Detect which cell encompasses the target text, then output its [x, y] center coordinate. 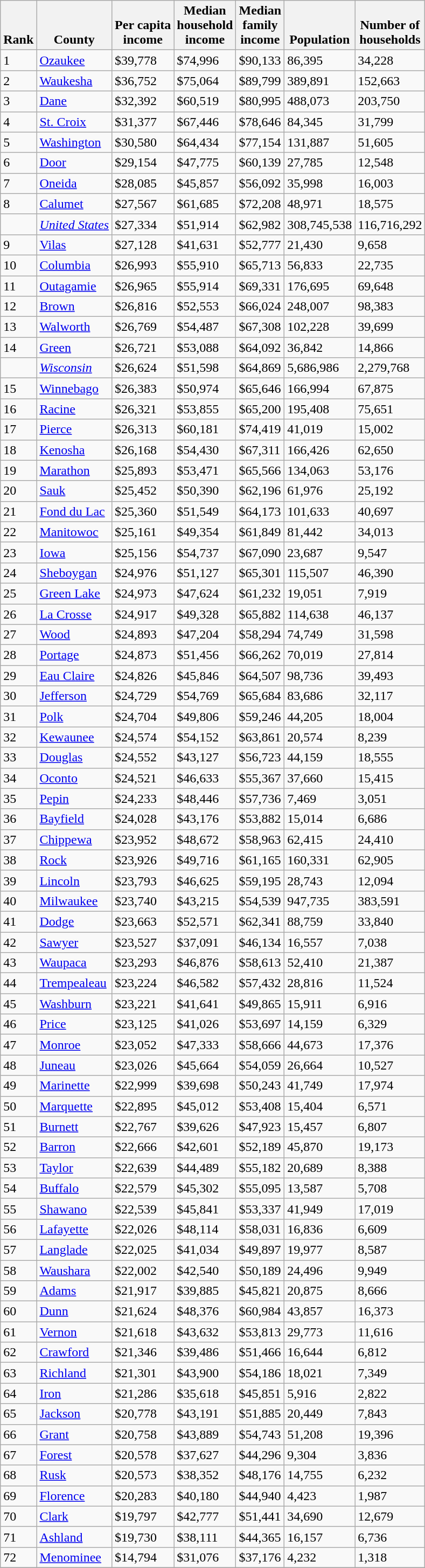
$58,963 [260, 839]
$56,092 [260, 183]
34,228 [390, 60]
20 [18, 491]
$24,873 [143, 655]
Shawano [74, 1209]
4,232 [320, 1557]
84,345 [320, 122]
$62,982 [260, 224]
$74,419 [260, 429]
8,587 [390, 1250]
38 [18, 860]
$39,778 [143, 60]
$20,578 [143, 1455]
Fond du Lac [74, 511]
55 [18, 1209]
21 [18, 511]
36,842 [320, 348]
$56,723 [260, 758]
$89,799 [260, 81]
$29,154 [143, 163]
Waushara [74, 1270]
$49,328 [205, 614]
44 [18, 983]
$25,452 [143, 491]
7,919 [390, 593]
19,051 [320, 593]
41 [18, 921]
$62,196 [260, 491]
$23,125 [143, 1024]
$22,025 [143, 1250]
27 [18, 635]
$67,446 [205, 122]
12,548 [390, 163]
Sauk [74, 491]
44,205 [320, 717]
$47,624 [205, 593]
Dunn [74, 1312]
15,415 [390, 778]
Richland [74, 1373]
22 [18, 532]
$47,775 [205, 163]
Washington [74, 142]
131,887 [320, 142]
$58,031 [260, 1229]
Forest [74, 1455]
9,547 [390, 552]
1 [18, 60]
$44,489 [205, 1168]
10,527 [390, 1065]
$51,549 [205, 511]
81,442 [320, 532]
$43,900 [205, 1373]
$38,352 [205, 1475]
Pepin [74, 799]
$45,857 [205, 183]
26 [18, 614]
98,383 [390, 307]
$24,552 [143, 758]
1,318 [390, 1557]
61 [18, 1332]
$50,189 [260, 1270]
Sheboygan [74, 573]
$64,507 [260, 676]
$41,631 [205, 245]
31,598 [390, 635]
20,689 [320, 1168]
52,410 [320, 963]
68 [18, 1475]
51,605 [390, 142]
$53,408 [260, 1106]
28 [18, 655]
$44,365 [260, 1537]
203,750 [390, 101]
$45,664 [205, 1065]
$54,737 [205, 552]
$23,052 [143, 1045]
$65,684 [260, 696]
Pierce [74, 429]
$45,821 [260, 1291]
39 [18, 880]
$26,168 [143, 450]
21,387 [390, 963]
$74,996 [205, 60]
45,870 [320, 1147]
35,998 [320, 183]
Green Lake [74, 593]
Ashland [74, 1537]
134,063 [320, 470]
44,159 [320, 758]
Iron [74, 1393]
15,404 [320, 1106]
$26,993 [143, 265]
9,949 [390, 1270]
Waupaca [74, 963]
$32,392 [143, 101]
5,916 [320, 1393]
60 [18, 1312]
176,695 [320, 286]
$72,208 [260, 204]
$47,923 [260, 1127]
$69,331 [260, 286]
$22,639 [143, 1168]
12,679 [390, 1516]
36 [18, 819]
Kenosha [74, 450]
56,833 [320, 265]
17 [18, 429]
$24,826 [143, 676]
29 [18, 676]
18 [18, 450]
$36,752 [143, 81]
Sawyer [74, 942]
$14,794 [143, 1557]
Dane [74, 101]
$28,085 [143, 183]
33 [18, 758]
23,687 [320, 552]
$48,672 [205, 839]
$22,026 [143, 1229]
Langlade [74, 1250]
69 [18, 1496]
$53,855 [205, 409]
$41,641 [205, 1004]
15,911 [320, 1004]
$25,360 [143, 511]
$61,232 [260, 593]
13 [18, 327]
$51,441 [260, 1516]
Door [74, 163]
$77,154 [260, 142]
17,376 [390, 1045]
1,987 [390, 1496]
Burnett [74, 1127]
27,785 [320, 163]
$39,626 [205, 1127]
$52,189 [260, 1147]
$53,337 [260, 1209]
$48,176 [260, 1475]
Polk [74, 717]
$39,486 [205, 1352]
11,524 [390, 983]
Calumet [74, 204]
62,650 [390, 450]
152,663 [390, 81]
26,664 [320, 1065]
16 [18, 409]
$22,895 [143, 1106]
160,331 [320, 860]
69,648 [390, 286]
$45,841 [205, 1209]
$66,024 [260, 307]
Ozaukee [74, 60]
$21,618 [143, 1332]
Clark [74, 1516]
$24,973 [143, 593]
72 [18, 1557]
11,616 [390, 1332]
$53,471 [205, 470]
Oconto [74, 778]
$20,778 [143, 1414]
County [74, 25]
2,822 [390, 1393]
$21,286 [143, 1393]
67 [18, 1455]
6,329 [390, 1024]
$22,539 [143, 1209]
32,117 [390, 696]
31 [18, 717]
Juneau [74, 1065]
5,708 [390, 1188]
$52,571 [205, 921]
$51,127 [205, 573]
308,745,538 [320, 224]
46 [18, 1024]
$43,889 [205, 1434]
$24,729 [143, 696]
57 [18, 1250]
Vernon [74, 1332]
33,840 [390, 921]
12,094 [390, 880]
389,891 [320, 81]
86,395 [320, 60]
7,349 [390, 1373]
$26,721 [143, 348]
17,019 [390, 1209]
$19,730 [143, 1537]
$65,713 [260, 265]
$49,716 [205, 860]
8 [18, 204]
61,976 [320, 491]
47 [18, 1045]
$22,767 [143, 1127]
$54,769 [205, 696]
Racine [74, 409]
Eau Claire [74, 676]
$46,876 [205, 963]
$53,882 [260, 819]
$23,224 [143, 983]
19,977 [320, 1250]
$25,893 [143, 470]
6,232 [390, 1475]
37 [18, 839]
$39,885 [205, 1291]
Monroe [74, 1045]
195,408 [320, 409]
$54,539 [260, 901]
$60,519 [205, 101]
$50,974 [205, 388]
54 [18, 1188]
$21,624 [143, 1312]
$48,114 [205, 1229]
16,644 [320, 1352]
$37,091 [205, 942]
$60,984 [260, 1312]
$51,885 [260, 1414]
St. Croix [74, 122]
7,469 [320, 799]
$26,965 [143, 286]
Lafayette [74, 1229]
$27,567 [143, 204]
$24,574 [143, 737]
$90,133 [260, 60]
35 [18, 799]
$65,200 [260, 409]
$43,632 [205, 1332]
13,587 [320, 1188]
$48,446 [205, 799]
$24,976 [143, 573]
6,916 [390, 1004]
50 [18, 1106]
$23,663 [143, 921]
41,749 [320, 1086]
Jackson [74, 1414]
$22,666 [143, 1147]
166,426 [320, 450]
88,759 [320, 921]
Iowa [74, 552]
52 [18, 1147]
$23,527 [143, 942]
$22,999 [143, 1086]
Wood [74, 635]
$51,466 [260, 1352]
Portage [74, 655]
$67,308 [260, 327]
42 [18, 942]
$19,797 [143, 1516]
$20,573 [143, 1475]
$23,221 [143, 1004]
$43,176 [205, 819]
$49,354 [205, 532]
Population [320, 25]
29,773 [320, 1332]
$65,646 [260, 388]
18,555 [390, 758]
18,004 [390, 717]
Crawford [74, 1352]
20,449 [320, 1414]
$51,456 [205, 655]
37,660 [320, 778]
$64,869 [260, 368]
116,716,292 [390, 224]
101,633 [320, 511]
53 [18, 1168]
67,875 [390, 388]
$40,180 [205, 1496]
22,735 [390, 265]
$51,598 [205, 368]
$55,095 [260, 1188]
4,423 [320, 1496]
$54,430 [205, 450]
Outagamie [74, 286]
48 [18, 1065]
$23,740 [143, 901]
3,836 [390, 1455]
$22,579 [143, 1188]
14,866 [390, 348]
Bayfield [74, 819]
Green [74, 348]
$60,139 [260, 163]
La Crosse [74, 614]
$55,367 [260, 778]
51 [18, 1127]
$50,243 [260, 1086]
$46,625 [205, 880]
Grant [74, 1434]
83,686 [320, 696]
3 [18, 101]
$41,026 [205, 1024]
$58,294 [260, 635]
488,073 [320, 101]
41,019 [320, 429]
28,743 [320, 880]
24,410 [390, 839]
$44,940 [260, 1496]
115,507 [320, 573]
$45,302 [205, 1188]
$45,846 [205, 676]
6,812 [390, 1352]
$54,059 [260, 1065]
$80,995 [260, 101]
34,013 [390, 532]
51,208 [320, 1434]
75,651 [390, 409]
40,697 [390, 511]
$47,204 [205, 635]
Rock [74, 860]
18,021 [320, 1373]
23 [18, 552]
Adams [74, 1291]
40 [18, 901]
$54,487 [205, 327]
62,415 [320, 839]
$23,952 [143, 839]
Brown [74, 307]
$48,376 [205, 1312]
20,574 [320, 737]
3,051 [390, 799]
Marathon [74, 470]
7,843 [390, 1414]
$53,813 [260, 1332]
$24,233 [143, 799]
45 [18, 1004]
$35,618 [205, 1393]
6,571 [390, 1106]
19,396 [390, 1434]
25,192 [390, 491]
Vilas [74, 245]
70,019 [320, 655]
$61,685 [205, 204]
$45,851 [260, 1393]
$27,334 [143, 224]
$25,161 [143, 532]
49 [18, 1086]
$24,704 [143, 717]
$61,165 [260, 860]
15,002 [390, 429]
Taylor [74, 1168]
25 [18, 593]
$20,283 [143, 1496]
$42,540 [205, 1270]
63 [18, 1373]
$23,026 [143, 1065]
Dodge [74, 921]
Rank [18, 25]
2 [18, 81]
$46,134 [260, 942]
Marquette [74, 1106]
Columbia [74, 265]
$38,111 [205, 1537]
$21,917 [143, 1291]
62,905 [390, 860]
71 [18, 1537]
7,038 [390, 942]
$47,333 [205, 1045]
70 [18, 1516]
Barron [74, 1147]
$52,553 [205, 307]
32 [18, 737]
Kewaunee [74, 737]
44,673 [320, 1045]
46,137 [390, 614]
$24,893 [143, 635]
$49,806 [205, 717]
Florence [74, 1496]
$59,195 [260, 880]
18,575 [390, 204]
$22,002 [143, 1270]
$59,246 [260, 717]
Trempealeau [74, 983]
Menominee [74, 1557]
$25,156 [143, 552]
$64,173 [260, 511]
$51,914 [205, 224]
166,994 [320, 388]
$26,624 [143, 368]
United States [74, 224]
14,755 [320, 1475]
$58,666 [260, 1045]
48,971 [320, 204]
27,814 [390, 655]
$46,633 [205, 778]
Douglas [74, 758]
Waukesha [74, 81]
19,173 [390, 1147]
5,686,986 [320, 368]
$57,736 [260, 799]
$43,191 [205, 1414]
5 [18, 142]
$52,777 [260, 245]
$78,646 [260, 122]
$49,865 [260, 1004]
9,304 [320, 1455]
$75,064 [205, 81]
34,690 [320, 1516]
$60,181 [205, 429]
15,014 [320, 819]
$31,076 [205, 1557]
14,159 [320, 1024]
$42,601 [205, 1147]
20,875 [320, 1291]
39,699 [390, 327]
$37,176 [260, 1557]
114,638 [320, 614]
6 [18, 163]
383,591 [390, 901]
56 [18, 1229]
Jefferson [74, 696]
$23,926 [143, 860]
Medianfamilyincome [260, 25]
$26,816 [143, 307]
$66,262 [260, 655]
9 [18, 245]
12 [18, 307]
Per capitaincome [143, 25]
Washburn [74, 1004]
6,736 [390, 1537]
19 [18, 470]
Winnebago [74, 388]
$41,034 [205, 1250]
$20,758 [143, 1434]
$58,613 [260, 963]
$53,697 [260, 1024]
$62,341 [260, 921]
58 [18, 1270]
2,279,768 [390, 368]
$30,580 [143, 142]
15,457 [320, 1127]
16,157 [320, 1537]
$21,301 [143, 1373]
$49,897 [260, 1250]
$43,127 [205, 758]
$55,910 [205, 265]
$55,914 [205, 286]
30 [18, 696]
28,816 [320, 983]
Medianhouseholdincome [205, 25]
17,974 [390, 1086]
16,557 [320, 942]
$24,028 [143, 819]
66 [18, 1434]
$57,432 [260, 983]
6,686 [390, 819]
9,658 [390, 245]
$39,698 [205, 1086]
7 [18, 183]
Walworth [74, 327]
Price [74, 1024]
$31,377 [143, 122]
Number ofhouseholds [390, 25]
59 [18, 1291]
74,749 [320, 635]
$64,434 [205, 142]
$27,128 [143, 245]
$53,088 [205, 348]
16,836 [320, 1229]
$67,090 [260, 552]
$44,296 [260, 1455]
53,176 [390, 470]
8,388 [390, 1168]
4 [18, 122]
6,609 [390, 1229]
$50,390 [205, 491]
$24,917 [143, 614]
8,239 [390, 737]
10 [18, 265]
$46,582 [205, 983]
$21,346 [143, 1352]
62 [18, 1352]
Wisconsin [74, 368]
15 [18, 388]
64 [18, 1393]
$65,566 [260, 470]
14 [18, 348]
Marinette [74, 1086]
$55,182 [260, 1168]
$54,743 [260, 1434]
$63,861 [260, 737]
$67,311 [260, 450]
$45,012 [205, 1106]
31,799 [390, 122]
11 [18, 286]
$61,849 [260, 532]
Oneida [74, 183]
24 [18, 573]
8,666 [390, 1291]
$26,313 [143, 429]
$23,793 [143, 880]
$65,882 [260, 614]
$24,521 [143, 778]
Buffalo [74, 1188]
$64,092 [260, 348]
46,390 [390, 573]
Lincoln [74, 880]
65 [18, 1414]
6,807 [390, 1127]
$65,301 [260, 573]
16,373 [390, 1312]
Chippewa [74, 839]
$43,215 [205, 901]
$42,777 [205, 1516]
$26,383 [143, 388]
$54,186 [260, 1373]
16,003 [390, 183]
43,857 [320, 1312]
947,735 [320, 901]
98,736 [320, 676]
$26,769 [143, 327]
$23,293 [143, 963]
21,430 [320, 245]
$37,627 [205, 1455]
34 [18, 778]
$26,321 [143, 409]
41,949 [320, 1209]
24,496 [320, 1270]
248,007 [320, 307]
Rusk [74, 1475]
Milwaukee [74, 901]
$54,152 [205, 737]
102,228 [320, 327]
39,493 [390, 676]
Manitowoc [74, 532]
43 [18, 963]
